From the cell containing the given text, extract its center point as [x, y] coordinate. 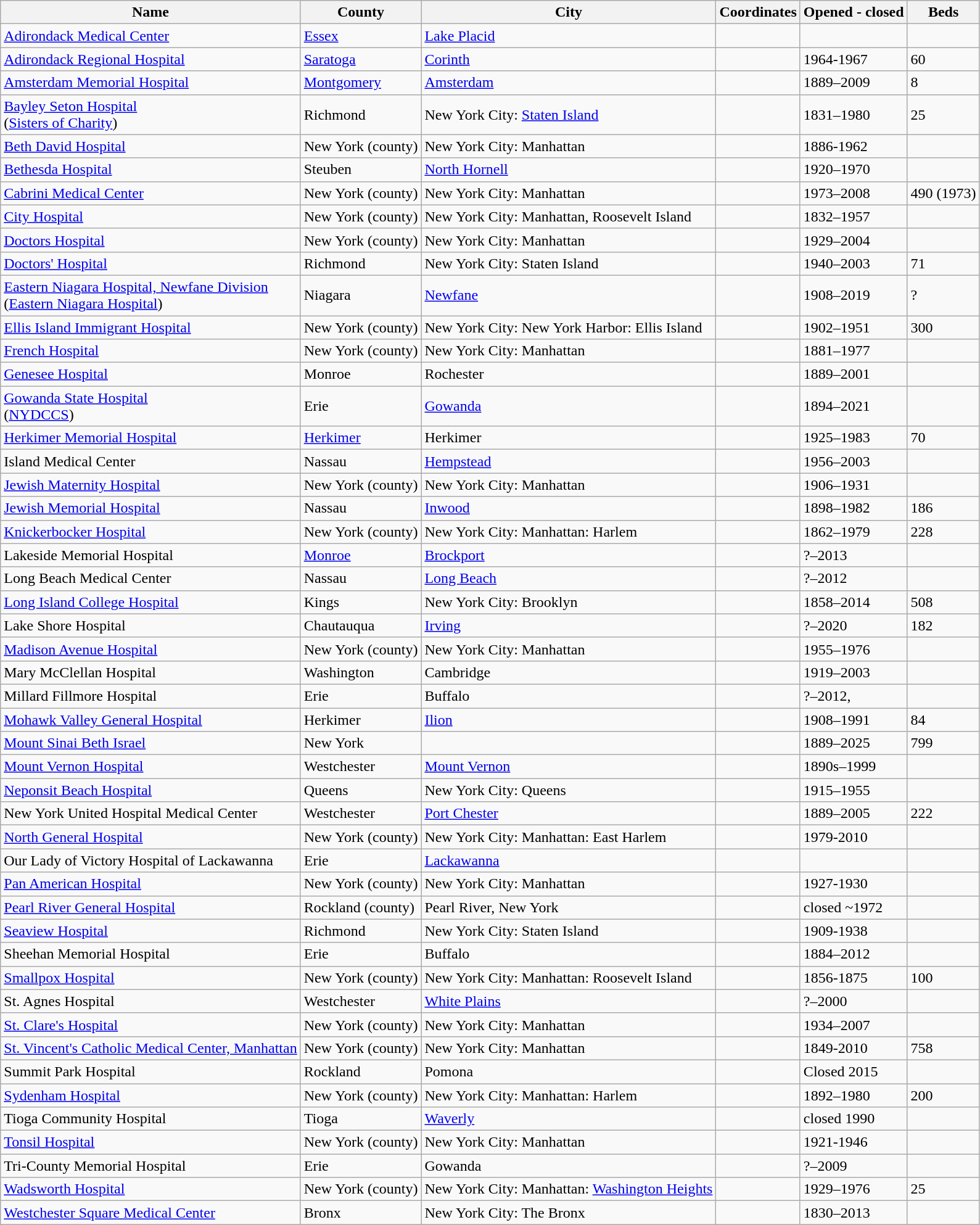
1964-1967 [854, 59]
? [944, 295]
Coordinates [758, 12]
Sydenham Hospital [150, 1095]
White Plains [569, 1001]
1979-2010 [854, 837]
Tioga Community Hospital [150, 1119]
Queens [361, 790]
St. Clare's Hospital [150, 1025]
North Hornell [569, 170]
Newfane [569, 295]
Our Lady of Victory Hospital of Lackawanna [150, 860]
1919–2003 [854, 672]
1892–1980 [854, 1095]
8 [944, 83]
Lackawanna [569, 860]
Pan American Hospital [150, 884]
?–2000 [854, 1001]
Cabrini Medical Center [150, 193]
Seaview Hospital [150, 931]
60 [944, 59]
French Hospital [150, 351]
1889–2025 [854, 743]
228 [944, 532]
758 [944, 1048]
Rockland (county) [361, 907]
Summit Park Hospital [150, 1071]
1889–2001 [854, 374]
Jewish Memorial Hospital [150, 508]
Mount Vernon [569, 767]
New York [361, 743]
Bronx [361, 1213]
Pomona [569, 1071]
Essex [361, 36]
71 [944, 263]
1956–2003 [854, 461]
1906–1931 [854, 485]
1973–2008 [854, 193]
Amsterdam Memorial Hospital [150, 83]
799 [944, 743]
Tonsil Hospital [150, 1142]
Bayley Seton Hospital(Sisters of Charity) [150, 115]
1858–2014 [854, 602]
Pearl River, New York [569, 907]
Mount Sinai Beth Israel [150, 743]
Pearl River General Hospital [150, 907]
Adirondack Regional Hospital [150, 59]
1831–1980 [854, 115]
Smallpox Hospital [150, 978]
508 [944, 602]
Gowanda State Hospital(NYDCCS) [150, 406]
1940–2003 [854, 263]
1890s–1999 [854, 767]
100 [944, 978]
Doctors' Hospital [150, 263]
1934–2007 [854, 1025]
City [569, 12]
Rochester [569, 374]
1881–1977 [854, 351]
1856-1875 [854, 978]
New York City: The Bronx [569, 1213]
1862–1979 [854, 532]
Kings [361, 602]
New York City: Manhattan: East Harlem [569, 837]
Bethesda Hospital [150, 170]
1830–2013 [854, 1213]
Ellis Island Immigrant Hospital [150, 328]
1886-1962 [854, 146]
Mount Vernon Hospital [150, 767]
200 [944, 1095]
Neponsit Beach Hospital [150, 790]
?–2012, [854, 696]
?–2020 [854, 625]
84 [944, 720]
490 (1973) [944, 193]
Herkimer Memorial Hospital [150, 438]
Montgomery [361, 83]
Beds [944, 12]
Beth David Hospital [150, 146]
Waverly [569, 1119]
Eastern Niagara Hospital, Newfane Division(Eastern Niagara Hospital) [150, 295]
1889–2005 [854, 814]
Niagara [361, 295]
New York City: Brooklyn [569, 602]
closed ~1972 [854, 907]
?–2009 [854, 1166]
Jewish Maternity Hospital [150, 485]
Tri-County Memorial Hospital [150, 1166]
Cambridge [569, 672]
Adirondack Medical Center [150, 36]
Westchester Square Medical Center [150, 1213]
1927-1930 [854, 884]
70 [944, 438]
St. Agnes Hospital [150, 1001]
Millard Fillmore Hospital [150, 696]
New York City: New York Harbor: Ellis Island [569, 328]
Lake Shore Hospital [150, 625]
County [361, 12]
1908–2019 [854, 295]
1920–1970 [854, 170]
Saratoga [361, 59]
Island Medical Center [150, 461]
Irving [569, 625]
1909-1938 [854, 931]
New York City: Manhattan, Roosevelt Island [569, 217]
New York City: Manhattan: Washington Heights [569, 1189]
1902–1951 [854, 328]
1889–2009 [854, 83]
Amsterdam [569, 83]
Genesee Hospital [150, 374]
Steuben [361, 170]
Chautauqua [361, 625]
1929–1976 [854, 1189]
1921-1946 [854, 1142]
New York City: Manhattan: Roosevelt Island [569, 978]
Mary McClellan Hospital [150, 672]
1955–1976 [854, 649]
1849-2010 [854, 1048]
Wadsworth Hospital [150, 1189]
1832–1957 [854, 217]
?–2013 [854, 555]
Lakeside Memorial Hospital [150, 555]
Long Beach Medical Center [150, 579]
Sheehan Memorial Hospital [150, 954]
closed 1990 [854, 1119]
Lake Placid [569, 36]
North General Hospital [150, 837]
300 [944, 328]
Madison Avenue Hospital [150, 649]
Rockland [361, 1071]
186 [944, 508]
1925–1983 [854, 438]
1929–2004 [854, 240]
St. Vincent's Catholic Medical Center, Manhattan [150, 1048]
182 [944, 625]
Corinth [569, 59]
1898–1982 [854, 508]
1894–2021 [854, 406]
Tioga [361, 1119]
Washington [361, 672]
222 [944, 814]
Brockport [569, 555]
1884–2012 [854, 954]
Opened - closed [854, 12]
Hempstead [569, 461]
Knickerbocker Hospital [150, 532]
1915–1955 [854, 790]
Inwood [569, 508]
Name [150, 12]
Long Beach [569, 579]
Doctors Hospital [150, 240]
City Hospital [150, 217]
?–2012 [854, 579]
New York United Hospital Medical Center [150, 814]
New York City: Queens [569, 790]
Port Chester [569, 814]
Mohawk Valley General Hospital [150, 720]
Ilion [569, 720]
Closed 2015 [854, 1071]
1908–1991 [854, 720]
Long Island College Hospital [150, 602]
